Locate the cell with the specified text and output its (X, Y) center coordinate. 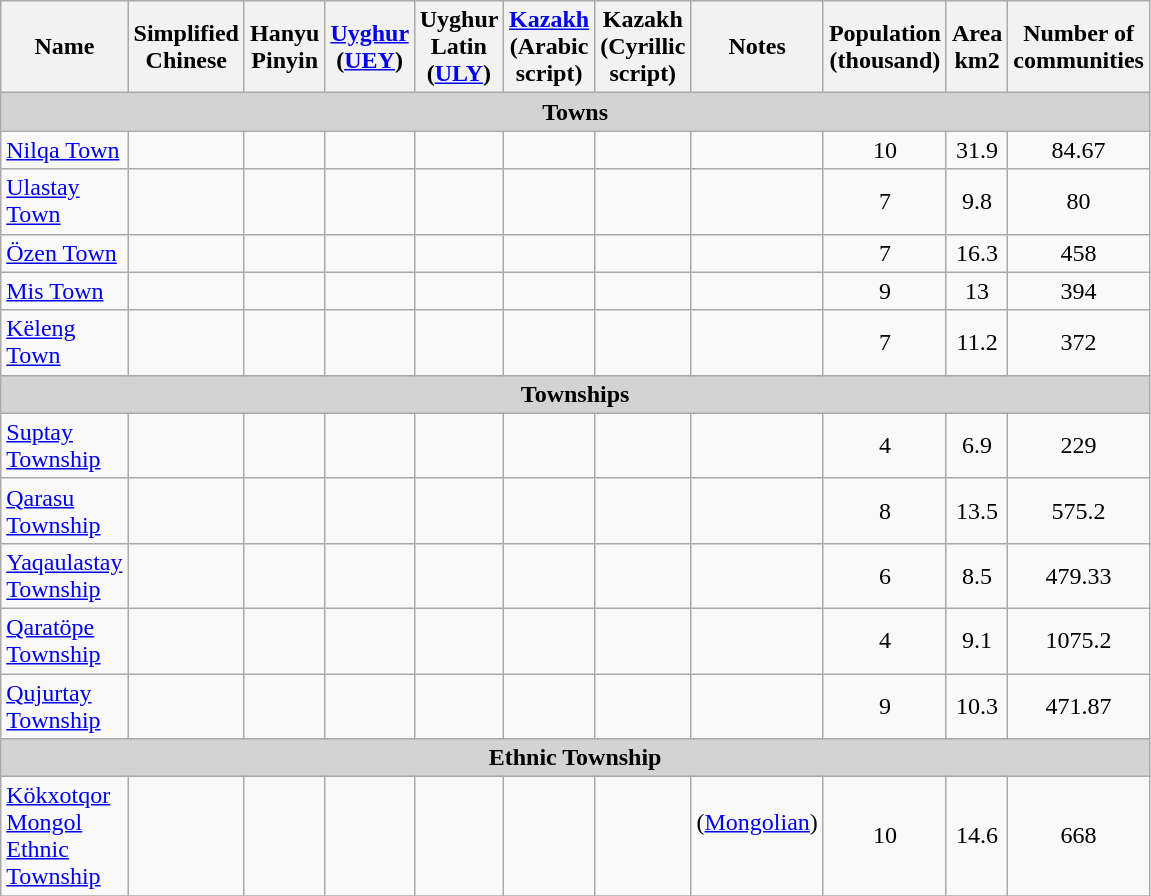
Mis Town (64, 291)
8.5 (976, 576)
Qaratöpe Township (64, 640)
9.1 (976, 640)
8 (884, 510)
16.3 (976, 253)
Nilqa Town (64, 150)
Townships (576, 394)
479.33 (1079, 576)
(Mongolian) (757, 836)
84.67 (1079, 150)
10.3 (976, 706)
Uyghur (UEY) (370, 47)
Name (64, 47)
6.9 (976, 446)
Areakm2 (976, 47)
Suptay Township (64, 446)
Kazakh (Cyrillic script) (643, 47)
13 (976, 291)
575.2 (1079, 510)
Qujurtay Township (64, 706)
458 (1079, 253)
Qarasu Township (64, 510)
372 (1079, 342)
14.6 (976, 836)
1075.2 (1079, 640)
Këleng Town (64, 342)
80 (1079, 202)
Ethnic Township (576, 758)
394 (1079, 291)
Number of communities (1079, 47)
229 (1079, 446)
Özen Town (64, 253)
Simplified Chinese (186, 47)
9.8 (976, 202)
Uyghur Latin (ULY) (458, 47)
668 (1079, 836)
Population(thousand) (884, 47)
Kazakh (Arabic script) (550, 47)
13.5 (976, 510)
Ulastay Town (64, 202)
31.9 (976, 150)
Kökxotqor Mongol Ethnic Township (64, 836)
11.2 (976, 342)
Hanyu Pinyin (284, 47)
6 (884, 576)
Yaqaulastay Township (64, 576)
471.87 (1079, 706)
Towns (576, 112)
Notes (757, 47)
